Locate the cell with the specified text and output its (x, y) center coordinate. 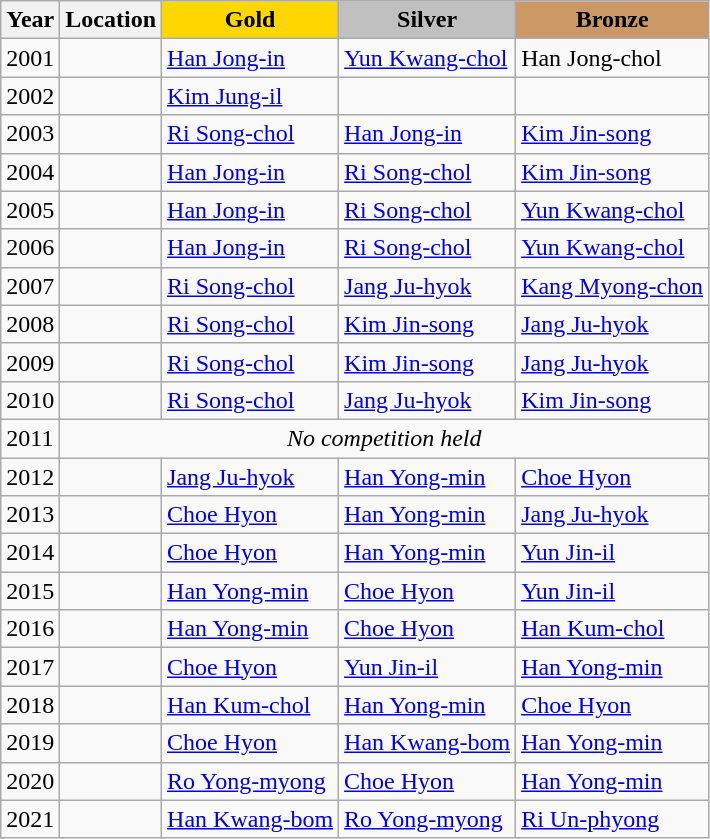
Han Jong-chol (612, 58)
2009 (30, 362)
Silver (428, 20)
2019 (30, 743)
No competition held (384, 438)
2016 (30, 629)
2015 (30, 591)
Year (30, 20)
2002 (30, 96)
Ri Un-phyong (612, 819)
Kim Jung-il (250, 96)
Gold (250, 20)
2020 (30, 781)
2001 (30, 58)
2017 (30, 667)
Kang Myong-chon (612, 286)
Bronze (612, 20)
2008 (30, 324)
2003 (30, 134)
2006 (30, 248)
2010 (30, 400)
2013 (30, 515)
2018 (30, 705)
2021 (30, 819)
2004 (30, 172)
2012 (30, 477)
Location (111, 20)
2011 (30, 438)
2014 (30, 553)
2007 (30, 286)
2005 (30, 210)
